Return (X, Y) of the center of cell containing provided text 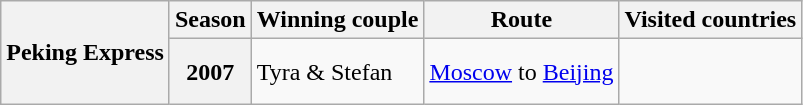
Season (210, 20)
Route (522, 20)
Visited countries (710, 20)
Moscow to Beijing (522, 72)
Tyra & Stefan (338, 72)
Peking Express (86, 52)
Winning couple (338, 20)
2007 (210, 72)
